Scan for the cell matching the given text and deliver its [x, y] coordinate at center. 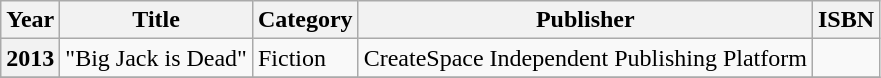
Year [30, 20]
Fiction [305, 58]
2013 [30, 58]
Title [156, 20]
CreateSpace Independent Publishing Platform [585, 58]
"Big Jack is Dead" [156, 58]
Publisher [585, 20]
ISBN [846, 20]
Category [305, 20]
